Output the [x, y] coordinate of the center of the cell containing the given text.  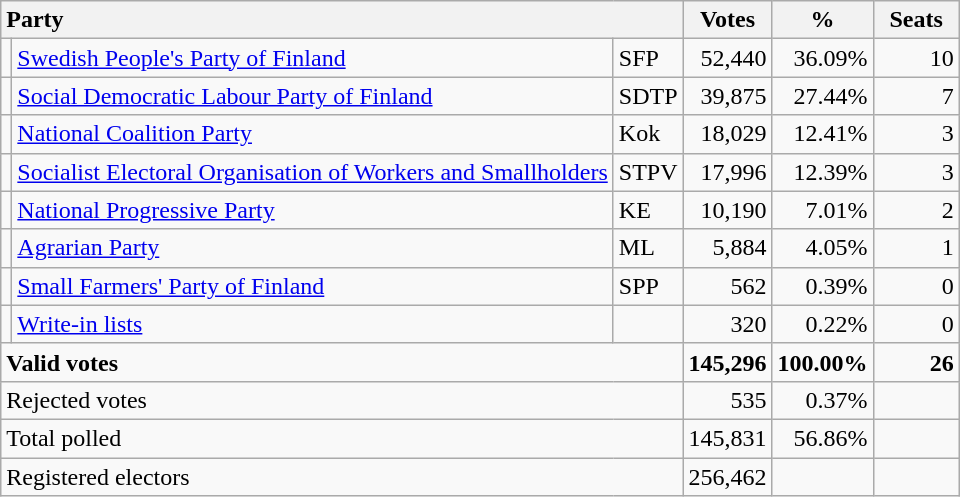
Total polled [342, 438]
7.01% [822, 210]
18,029 [728, 134]
39,875 [728, 96]
Valid votes [342, 362]
SPP [648, 286]
Agrarian Party [312, 248]
SFP [648, 58]
KE [648, 210]
SDTP [648, 96]
% [822, 20]
National Progressive Party [312, 210]
7 [916, 96]
256,462 [728, 477]
12.39% [822, 172]
0.39% [822, 286]
Party [342, 20]
1 [916, 248]
17,996 [728, 172]
5,884 [728, 248]
10,190 [728, 210]
Rejected votes [342, 400]
Votes [728, 20]
145,296 [728, 362]
562 [728, 286]
Registered electors [342, 477]
0.37% [822, 400]
2 [916, 210]
National Coalition Party [312, 134]
STPV [648, 172]
Write-in lists [312, 324]
36.09% [822, 58]
ML [648, 248]
320 [728, 324]
100.00% [822, 362]
Seats [916, 20]
26 [916, 362]
Social Democratic Labour Party of Finland [312, 96]
145,831 [728, 438]
Kok [648, 134]
56.86% [822, 438]
12.41% [822, 134]
Small Farmers' Party of Finland [312, 286]
4.05% [822, 248]
0.22% [822, 324]
27.44% [822, 96]
Swedish People's Party of Finland [312, 58]
Socialist Electoral Organisation of Workers and Smallholders [312, 172]
52,440 [728, 58]
10 [916, 58]
535 [728, 400]
